Detect which cell encompasses the target text, then output its [X, Y] center coordinate. 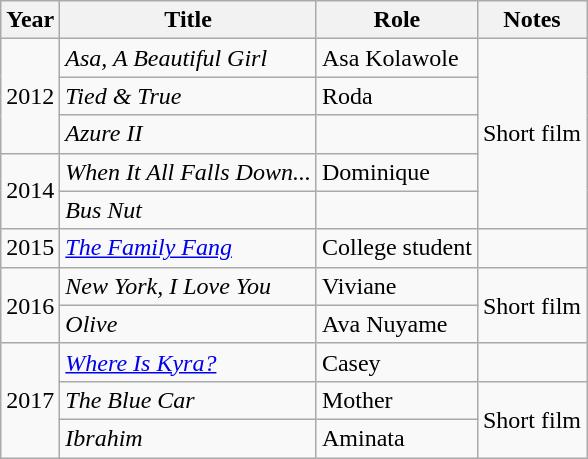
2017 [30, 400]
Notes [532, 20]
Title [188, 20]
Dominique [396, 172]
2015 [30, 248]
Bus Nut [188, 210]
Casey [396, 362]
College student [396, 248]
2014 [30, 191]
Viviane [396, 286]
Aminata [396, 438]
When It All Falls Down... [188, 172]
Asa Kolawole [396, 58]
New York, I Love You [188, 286]
Olive [188, 324]
Tied & True [188, 96]
2016 [30, 305]
Mother [396, 400]
2012 [30, 96]
The Blue Car [188, 400]
Asa, A Beautiful Girl [188, 58]
Ava Nuyame [396, 324]
Azure II [188, 134]
Ibrahim [188, 438]
The Family Fang [188, 248]
Roda [396, 96]
Year [30, 20]
Role [396, 20]
Where Is Kyra? [188, 362]
